Search for the cell housing the specified text and yield its [X, Y] center coordinate. 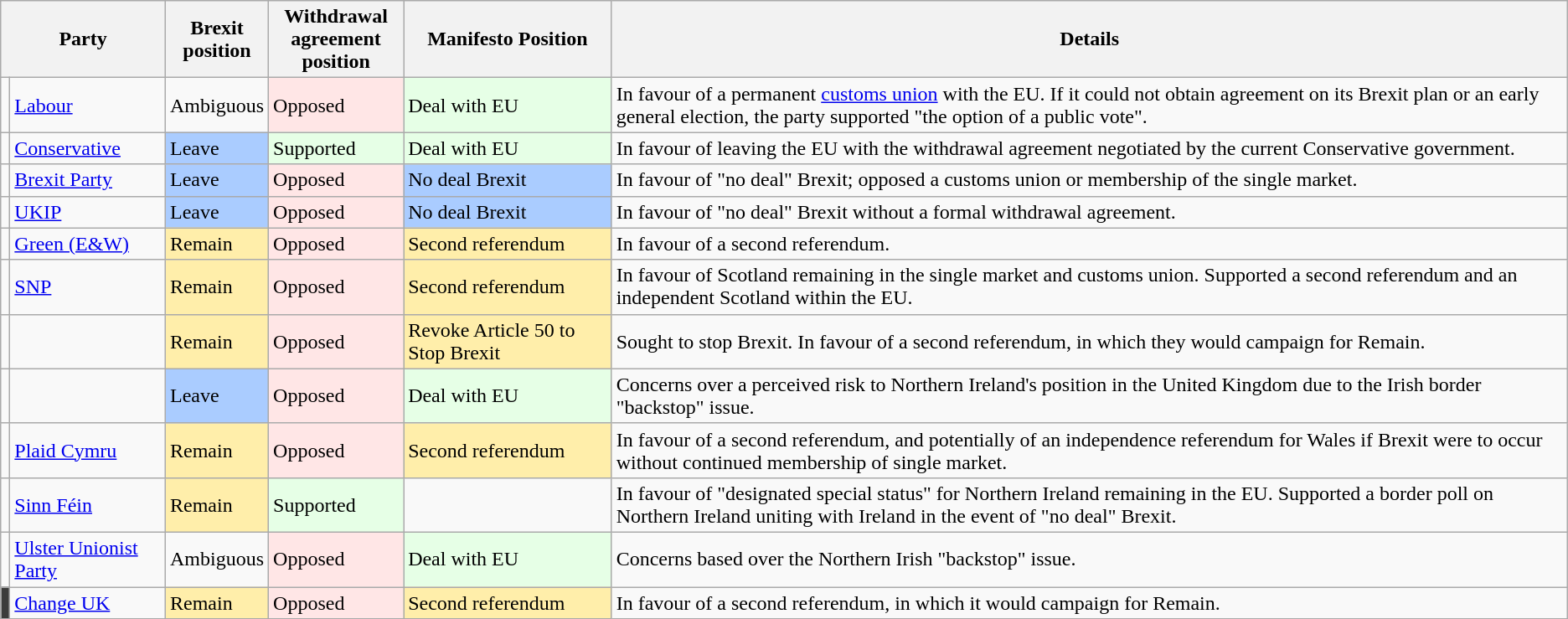
Conservative [88, 148]
In favour of leaving the EU with the withdrawal agreement negotiated by the current Conservative government. [1089, 148]
Details [1089, 39]
Brexit position [216, 39]
In favour of "no deal" Brexit without a formal withdrawal agreement. [1089, 212]
Plaid Cymru [88, 451]
Revoke Article 50 to Stop Brexit [508, 342]
Green (E&W) [88, 244]
UKIP [88, 212]
Concerns based over the Northern Irish "backstop" issue. [1089, 560]
Change UK [88, 602]
Brexit Party [88, 180]
Manifesto Position [508, 39]
Withdrawal agreement position [337, 39]
Labour [88, 106]
Sinn Féin [88, 504]
In favour of a second referendum, in which it would campaign for Remain. [1089, 602]
In favour of "no deal" Brexit; opposed a customs union or membership of the single market. [1089, 180]
Sought to stop Brexit. In favour of a second referendum, in which they would campaign for Remain. [1089, 342]
In favour of a second referendum. [1089, 244]
Party [84, 39]
Ulster Unionist Party [88, 560]
Concerns over a perceived risk to Northern Ireland's position in the United Kingdom due to the Irish border "backstop" issue. [1089, 395]
SNP [88, 286]
In favour of Scotland remaining in the single market and customs union. Supported a second referendum and an independent Scotland within the EU. [1089, 286]
